Extract the [X, Y] coordinate from the center of the cell holding the provided text.  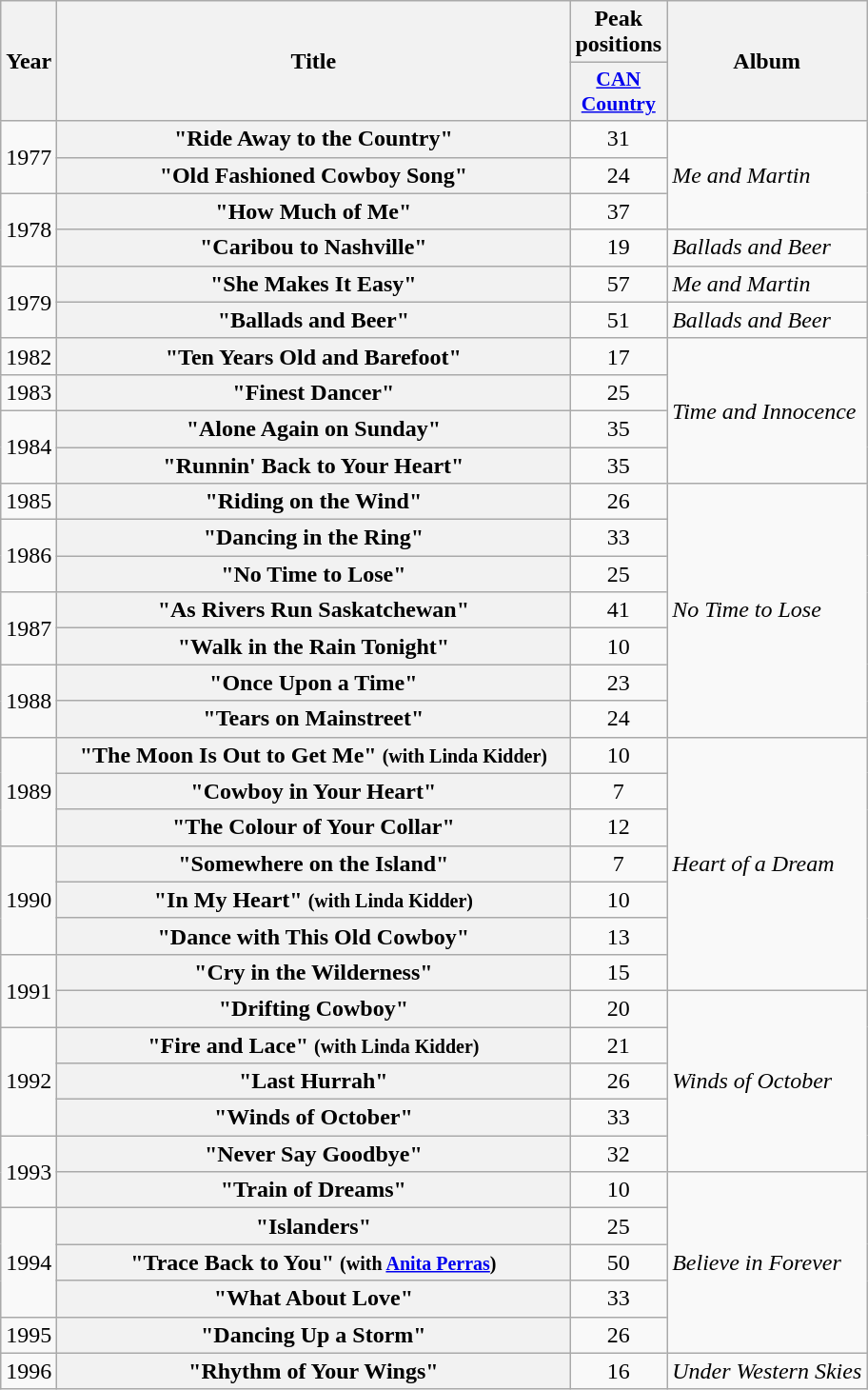
"Train of Dreams" [314, 1190]
"Walk in the Rain Tonight" [314, 646]
"Islanders" [314, 1226]
"Cowboy in Your Heart" [314, 791]
"As Rivers Run Saskatchewan" [314, 610]
"Cry in the Wilderness" [314, 972]
"Somewhere on the Island" [314, 864]
"Never Say Goodbye" [314, 1154]
51 [619, 320]
"Runnin' Back to Your Heart" [314, 466]
No Time to Lose [767, 610]
37 [619, 211]
"Alone Again on Sunday" [314, 428]
"Dancing in the Ring" [314, 538]
Under Western Skies [767, 1371]
1992 [29, 1081]
1982 [29, 356]
1995 [29, 1335]
"Dancing Up a Storm" [314, 1335]
1987 [29, 628]
19 [619, 248]
Believe in Forever [767, 1262]
"Ballads and Beer" [314, 320]
CAN Country [619, 91]
"Dance with This Old Cowboy" [314, 936]
1978 [29, 229]
"Riding on the Wind" [314, 502]
"Tears on Mainstreet" [314, 719]
Year [29, 61]
31 [619, 139]
"The Colour of Your Collar" [314, 827]
1991 [29, 990]
"The Moon Is Out to Get Me" (with Linda Kidder) [314, 755]
"Ride Away to the Country" [314, 139]
17 [619, 356]
1993 [29, 1172]
"Drifting Cowboy" [314, 1008]
1983 [29, 392]
41 [619, 610]
12 [619, 827]
57 [619, 284]
Winds of October [767, 1081]
1996 [29, 1371]
"How Much of Me" [314, 211]
1990 [29, 900]
20 [619, 1008]
"Ten Years Old and Barefoot" [314, 356]
1985 [29, 502]
13 [619, 936]
1994 [29, 1262]
Time and Innocence [767, 410]
"Winds of October" [314, 1118]
1986 [29, 556]
"Last Hurrah" [314, 1082]
1988 [29, 701]
"No Time to Lose" [314, 574]
"Fire and Lace" (with Linda Kidder) [314, 1044]
Heart of a Dream [767, 864]
16 [619, 1371]
Album [767, 61]
1989 [29, 791]
"She Makes It Easy" [314, 284]
"Caribou to Nashville" [314, 248]
1977 [29, 157]
15 [619, 972]
21 [619, 1044]
1984 [29, 447]
"Once Upon a Time" [314, 683]
"Rhythm of Your Wings" [314, 1371]
"Trace Back to You" (with Anita Perras) [314, 1262]
Peak positions [619, 32]
23 [619, 683]
"What About Love" [314, 1299]
"Finest Dancer" [314, 392]
"In My Heart" (with Linda Kidder) [314, 900]
50 [619, 1262]
1979 [29, 302]
32 [619, 1154]
"Old Fashioned Cowboy Song" [314, 175]
Title [314, 61]
